Scan for the cell matching the given text and deliver its (x, y) coordinate at center. 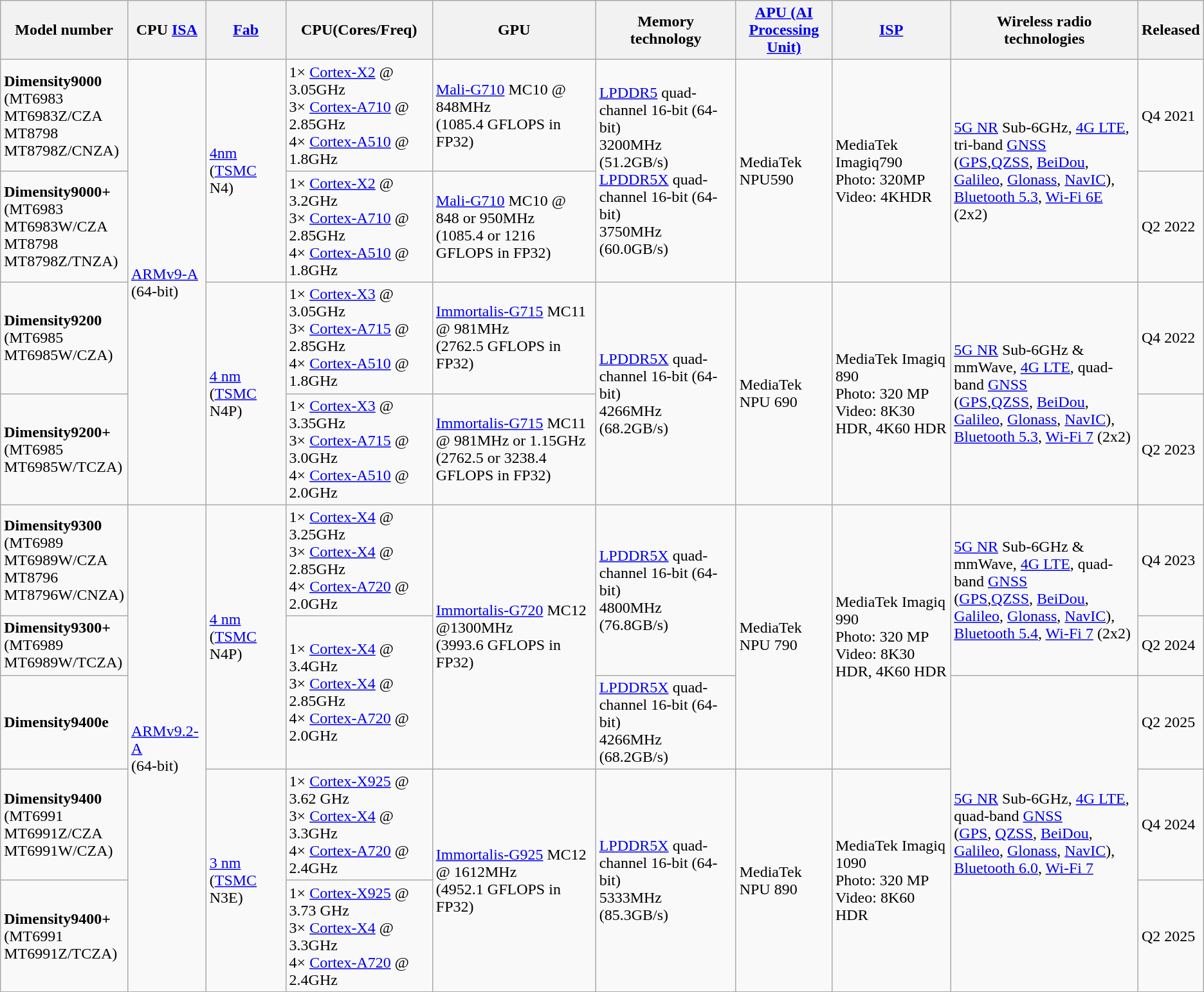
CPU ISA (167, 30)
Model number (64, 30)
Mali-G710 MC10 @ 848 or 950MHz(1085.4 or 1216 GFLOPS in FP32) (514, 226)
Dimensity9400+(MT6991MT6991Z/TCZA) (64, 936)
1× Cortex-X2 @ 3.2GHz3× Cortex-A710 @ 2.85GHz4× Cortex-A510 @ 1.8GHz (359, 226)
5G NR Sub-6GHz & mmWave, 4G LTE, quad-band GNSS(GPS,QZSS, BeiDou, Galileo, Glonass, NavIC), Bluetooth 5.4, Wi-Fi 7 (2x2) (1044, 590)
APU (AI Processing Unit) (783, 30)
MediaTek Imagiq 890Photo: 320 MPVideo: 8K30 HDR, 4K60 HDR (891, 393)
Immortalis-G925 MC12 @ 1612MHz(4952.1 GFLOPS in FP32) (514, 880)
GPU (514, 30)
Immortalis-G715 MC11 @ 981MHz or 1.15GHz(2762.5 or 3238.4 GFLOPS in FP32) (514, 449)
Q4 2021 (1171, 116)
MediaTek NPU 890 (783, 880)
Immortalis-G715 MC11 @ 981MHz(2762.5 GFLOPS in FP32) (514, 338)
Immortalis-G720 MC12 @1300MHz(3993.6 GFLOPS in FP32) (514, 636)
MediaTek NPU 790 (783, 636)
Memory technology (666, 30)
3 nm (TSMC N3E) (246, 880)
Dimensity9300+(MT6989 MT6989W/TCZA) (64, 645)
Dimensity9400e (64, 722)
Dimensity9200+(MT6985 MT6985W/TCZA) (64, 449)
5G NR Sub-6GHz, 4G LTE, tri-band GNSS(GPS,QZSS, BeiDou, Galileo, Glonass, NavIC), Bluetooth 5.3, Wi-Fi 6E (2x2) (1044, 171)
Q2 2022 (1171, 226)
Released (1171, 30)
1× Cortex-X4 @ 3.25GHz3× Cortex-X4 @ 2.85GHz4× Cortex-A720 @ 2.0GHz (359, 561)
5G NR Sub-6GHz & mmWave, 4G LTE, quad-band GNSS(GPS,QZSS, BeiDou, Galileo, Glonass, NavIC), Bluetooth 5.3, Wi-Fi 7 (2x2) (1044, 393)
Q4 2023 (1171, 561)
ARMv9.2-A(64-bit) (167, 748)
MediaTek Imagiq 990Photo: 320 MPVideo: 8K30 HDR, 4K60 HDR (891, 636)
Wireless radio technologies (1044, 30)
1× Cortex-X4 @ 3.4GHz3× Cortex-X4 @ 2.85GHz4× Cortex-A720 @ 2.0GHz (359, 692)
Dimensity9300(MT6989 MT6989W/CZA MT8796 MT8796W/CNZA) (64, 561)
LPDDR5 quad-channel 16-bit (64-bit)3200MHz (51.2GB/s)LPDDR5X quad-channel 16-bit (64-bit)3750MHz (60.0GB/s) (666, 171)
1× Cortex-X2 @ 3.05GHz3× Cortex-A710 @ 2.85GHz4× Cortex-A510 @ 1.8GHz (359, 116)
ARMv9-A(64-bit) (167, 282)
MediaTek NPU 690 (783, 393)
Dimensity9000(MT6983 MT6983Z/CZA MT8798 MT8798Z/CNZA) (64, 116)
Q2 2024 (1171, 645)
4nm (TSMC N4) (246, 171)
5G NR Sub-6GHz, 4G LTE, quad-band GNSS(GPS, QZSS, BeiDou, Galileo, Glonass, NavIC), Bluetooth 6.0, Wi-Fi 7 (1044, 833)
Mali-G710 MC10 @ 848MHz(1085.4 GFLOPS in FP32) (514, 116)
MediaTek Imagiq 1090Photo: 320 MPVideo: 8K60 HDR (891, 880)
1× Cortex-X3 @ 3.35GHz3× Cortex-A715 @ 3.0GHz4× Cortex-A510 @ 2.0GHz (359, 449)
CPU(Cores/Freq) (359, 30)
LPDDR5X quad-channel 16-bit (64-bit)4800MHz (76.8GB/s) (666, 590)
MediaTek NPU590 (783, 171)
MediaTek Imagiq790Photo: 320MPVideo: 4KHDR (891, 171)
ISP (891, 30)
Q4 2024 (1171, 824)
Dimensity9000+(MT6983 MT6983W/CZA MT8798 MT8798Z/TNZA) (64, 226)
Dimensity9400(MT6991 MT6991Z/CZA MT6991W/CZA) (64, 824)
Dimensity9200(MT6985 MT6985W/CZA) (64, 338)
1× Cortex-X3 @ 3.05GHz3× Cortex-A715 @ 2.85GHz4× Cortex-A510 @ 1.8GHz (359, 338)
1× Cortex-X925 @ 3.73 GHz3× Cortex-X4 @ 3.3GHz4× Cortex-A720 @ 2.4GHz (359, 936)
1× Cortex-X925 @ 3.62 GHz3× Cortex-X4 @ 3.3GHz4× Cortex-A720 @ 2.4GHz (359, 824)
Q4 2022 (1171, 338)
Fab (246, 30)
LPDDR5X quad-channel 16-bit (64-bit)5333MHz (85.3GB/s) (666, 880)
Q2 2023 (1171, 449)
